Identify which cell holds the provided text, then report its (x, y) central coordinate. 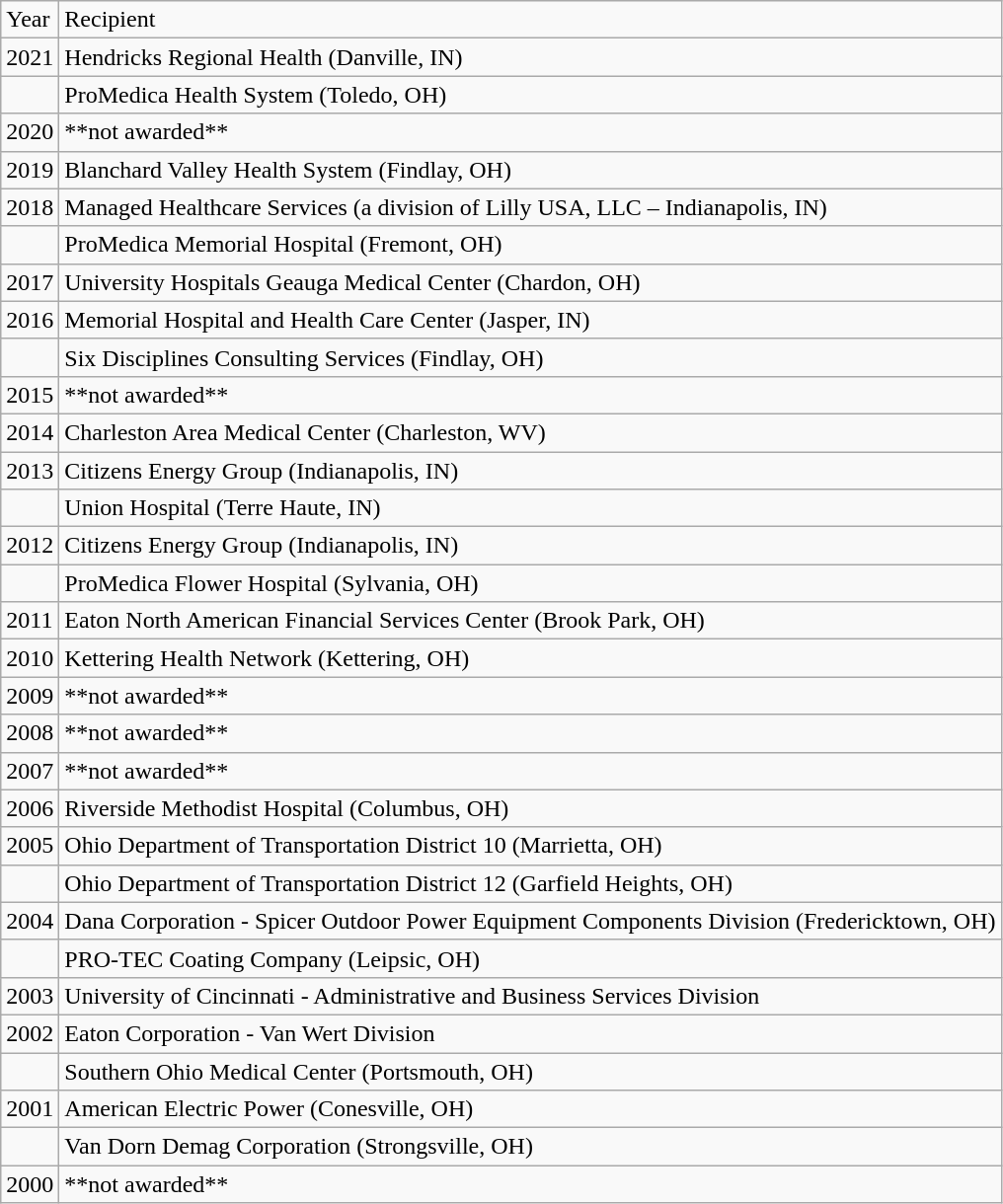
Six Disciplines Consulting Services (Findlay, OH) (530, 357)
Recipient (530, 20)
2002 (30, 1033)
Eaton North American Financial Services Center (Brook Park, OH) (530, 621)
2013 (30, 471)
2010 (30, 658)
2014 (30, 432)
Managed Healthcare Services (a division of Lilly USA, LLC – Indianapolis, IN) (530, 207)
Southern Ohio Medical Center (Portsmouth, OH) (530, 1071)
ProMedica Memorial Hospital (Fremont, OH) (530, 245)
2021 (30, 57)
2004 (30, 921)
2012 (30, 546)
2019 (30, 170)
2009 (30, 696)
Memorial Hospital and Health Care Center (Jasper, IN) (530, 320)
2016 (30, 320)
2006 (30, 808)
Blanchard Valley Health System (Findlay, OH) (530, 170)
Year (30, 20)
Ohio Department of Transportation District 12 (Garfield Heights, OH) (530, 883)
PRO-TEC Coating Company (Leipsic, OH) (530, 958)
2011 (30, 621)
American Electric Power (Conesville, OH) (530, 1109)
2003 (30, 996)
Union Hospital (Terre Haute, IN) (530, 508)
Charleston Area Medical Center (Charleston, WV) (530, 432)
Dana Corporation - Spicer Outdoor Power Equipment Components Division (Fredericktown, OH) (530, 921)
University of Cincinnati - Administrative and Business Services Division (530, 996)
2005 (30, 846)
2007 (30, 771)
2000 (30, 1184)
2015 (30, 395)
Eaton Corporation - Van Wert Division (530, 1033)
2018 (30, 207)
ProMedica Health System (Toledo, OH) (530, 95)
Hendricks Regional Health (Danville, IN) (530, 57)
ProMedica Flower Hospital (Sylvania, OH) (530, 583)
University Hospitals Geauga Medical Center (Chardon, OH) (530, 282)
Kettering Health Network (Kettering, OH) (530, 658)
Van Dorn Demag Corporation (Strongsville, OH) (530, 1147)
2017 (30, 282)
2001 (30, 1109)
Ohio Department of Transportation District 10 (Marrietta, OH) (530, 846)
2008 (30, 733)
Riverside Methodist Hospital (Columbus, OH) (530, 808)
2020 (30, 132)
